Output the (X, Y) coordinate of the center of the cell containing the given text.  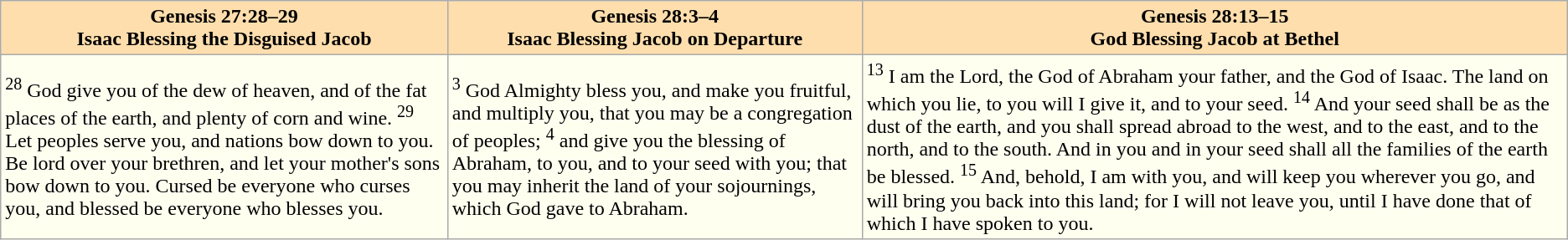
Genesis 28:3–4Isaac Blessing Jacob on Departure (655, 28)
Genesis 28:13–15God Blessing Jacob at Bethel (1215, 28)
Genesis 27:28–29Isaac Blessing the Disguised Jacob (224, 28)
